Extract the [x, y] coordinate from the center of the cell holding the provided text.  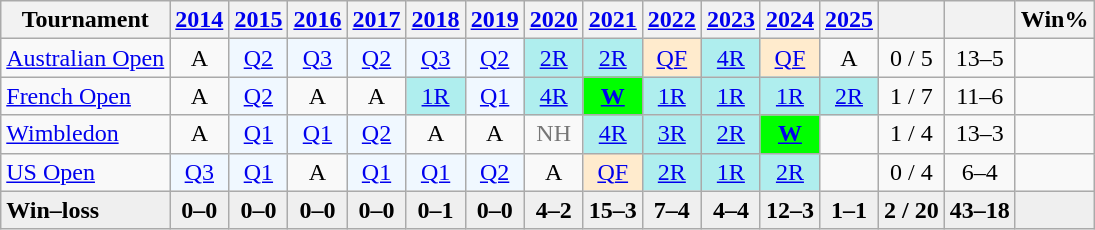
NH [554, 134]
2017 [376, 20]
Tournament [86, 20]
12–3 [790, 210]
11–6 [980, 96]
2016 [318, 20]
13–3 [980, 134]
6–4 [980, 172]
2018 [436, 20]
0–1 [436, 210]
13–5 [980, 58]
Australian Open [86, 58]
2020 [554, 20]
3R [672, 134]
15–3 [612, 210]
4–2 [554, 210]
Wimbledon [86, 134]
2022 [672, 20]
0 / 5 [912, 58]
2021 [612, 20]
0 / 4 [912, 172]
Win–loss [86, 210]
Win% [1054, 20]
2 / 20 [912, 210]
2024 [790, 20]
4–4 [730, 210]
US Open [86, 172]
43–18 [980, 210]
1 / 4 [912, 134]
French Open [86, 96]
2025 [848, 20]
2023 [730, 20]
2014 [200, 20]
7–4 [672, 210]
2015 [258, 20]
1 / 7 [912, 96]
1–1 [848, 210]
2019 [494, 20]
